Detect which cell encompasses the target text, then output its [X, Y] center coordinate. 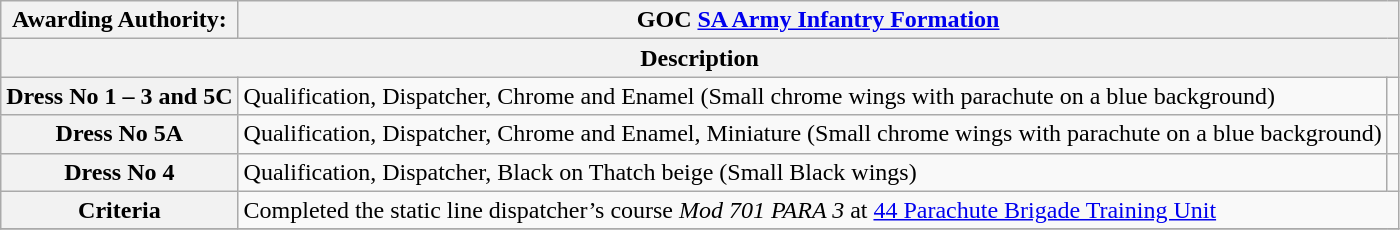
Criteria [120, 210]
Qualification, Dispatcher, Chrome and Enamel (Small chrome wings with parachute on a blue background) [812, 96]
Dress No 4 [120, 172]
Dress No 1 – 3 and 5C [120, 96]
Awarding Authority: [120, 20]
GOC SA Army Infantry Formation [818, 20]
Dress No 5A [120, 134]
Qualification, Dispatcher, Chrome and Enamel, Miniature (Small chrome wings with parachute on a blue background) [812, 134]
Completed the static line dispatcher’s course Mod 701 PARA 3 at 44 Parachute Brigade Training Unit [818, 210]
Qualification, Dispatcher, Black on Thatch beige (Small Black wings) [812, 172]
Description [700, 58]
